Search for the cell housing the specified text and yield its [X, Y] center coordinate. 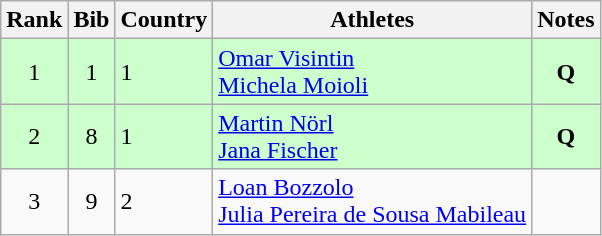
Loan BozzoloJulia Pereira de Sousa Mabileau [372, 202]
9 [92, 202]
Athletes [372, 20]
Rank [34, 20]
Notes [566, 20]
8 [92, 136]
Bib [92, 20]
3 [34, 202]
Martin NörlJana Fischer [372, 136]
Country [164, 20]
Omar VisintinMichela Moioli [372, 72]
